Determine the [x, y] coordinate at the center of the cell enclosing the given text.  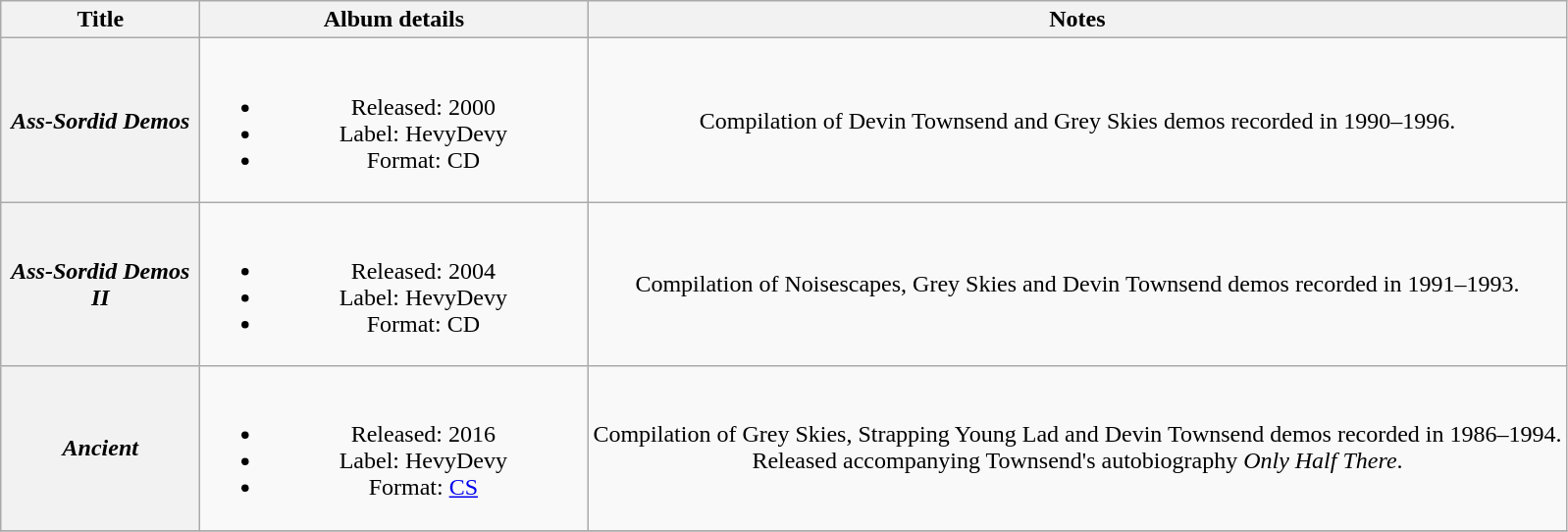
Notes [1077, 20]
Released: 2004Label: HevyDevyFormat: CD [394, 285]
Compilation of Devin Townsend and Grey Skies demos recorded in 1990–1996. [1077, 120]
Compilation of Noisescapes, Grey Skies and Devin Townsend demos recorded in 1991–1993. [1077, 285]
Ass-Sordid Demos [100, 120]
Title [100, 20]
Released: 2016Label: HevyDevyFormat: CS [394, 448]
Album details [394, 20]
Ass-Sordid Demos II [100, 285]
Ancient [100, 448]
Released: 2000Label: HevyDevyFormat: CD [394, 120]
